Find where the given text appears and provide that cell's center as (x, y) coordinate. 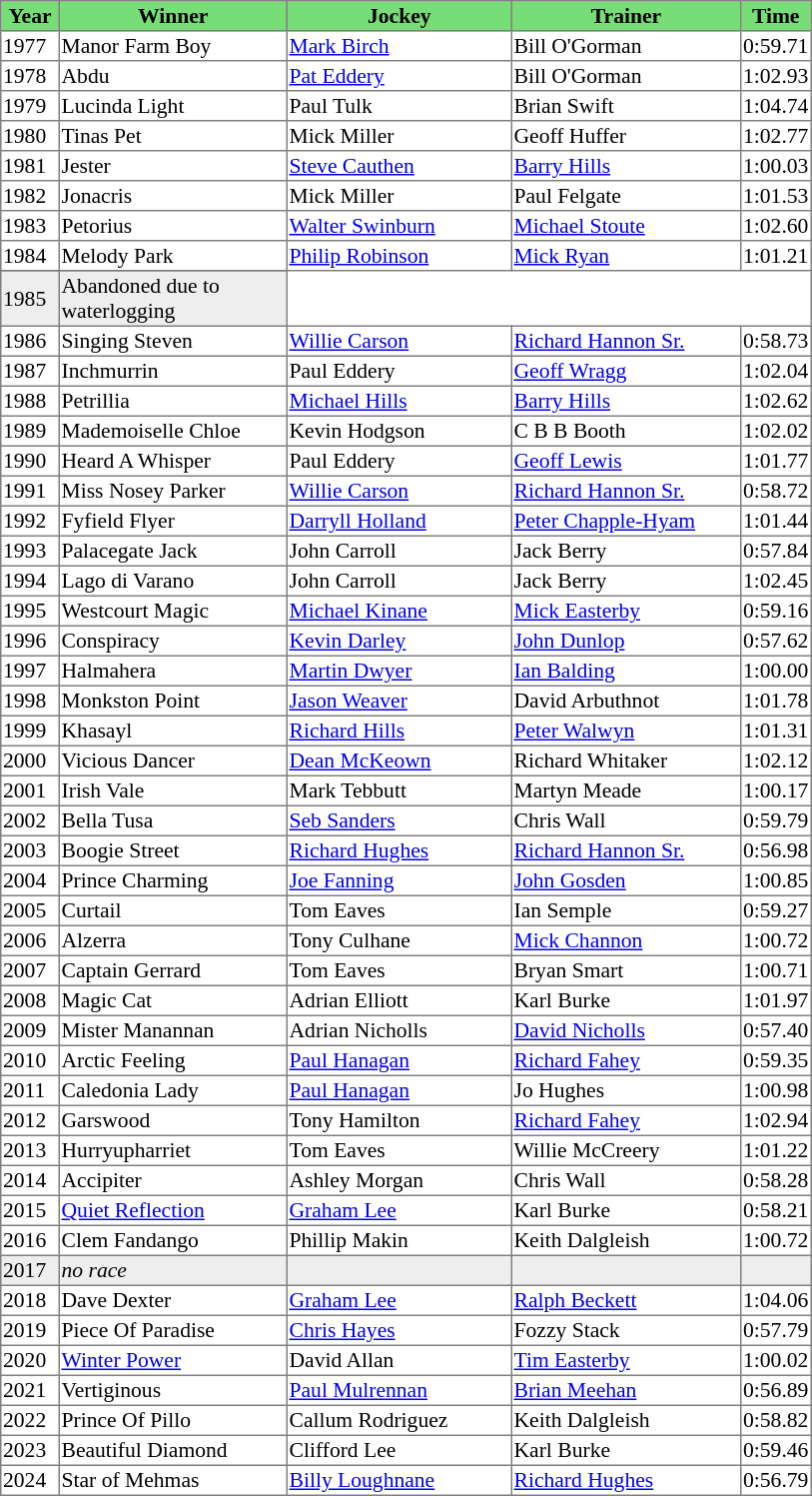
2021 (30, 1390)
Darryll Holland (400, 521)
0:56.89 (776, 1390)
Geoff Lewis (626, 461)
1988 (30, 401)
2014 (30, 1180)
1989 (30, 431)
1992 (30, 521)
0:59.79 (776, 820)
2004 (30, 880)
1978 (30, 76)
Martyn Meade (626, 790)
Star of Mehmas (173, 1480)
2000 (30, 760)
1999 (30, 731)
Vicious Dancer (173, 760)
1:04.74 (776, 106)
2002 (30, 820)
Bryan Smart (626, 970)
1:00.85 (776, 880)
1985 (30, 299)
0:58.21 (776, 1210)
Michael Stoute (626, 226)
Paul Mulrennan (400, 1390)
Trainer (626, 16)
Callum Rodriguez (400, 1420)
Steve Cauthen (400, 166)
Michael Kinane (400, 611)
Year (30, 16)
0:56.98 (776, 850)
Hurryupharriet (173, 1150)
1998 (30, 701)
Accipiter (173, 1180)
Mick Ryan (626, 256)
1980 (30, 136)
Irish Vale (173, 790)
1:02.62 (776, 401)
0:59.16 (776, 611)
Alzerra (173, 940)
Magic Cat (173, 1000)
2013 (30, 1150)
0:59.46 (776, 1450)
Palacegate Jack (173, 551)
Quiet Reflection (173, 1210)
0:57.40 (776, 1030)
1:04.06 (776, 1300)
0:59.27 (776, 910)
1:02.60 (776, 226)
1:02.94 (776, 1120)
Prince Charming (173, 880)
Chris Hayes (400, 1330)
Mick Channon (626, 940)
1984 (30, 256)
2020 (30, 1360)
Geoff Wragg (626, 371)
2019 (30, 1330)
Michael Hills (400, 401)
0:58.28 (776, 1180)
1:00.00 (776, 671)
Piece Of Paradise (173, 1330)
Fyfield Flyer (173, 521)
Heard A Whisper (173, 461)
1986 (30, 341)
0:59.71 (776, 46)
Prince Of Pillo (173, 1420)
Clem Fandango (173, 1240)
Tony Hamilton (400, 1120)
2022 (30, 1420)
2009 (30, 1030)
1:01.44 (776, 521)
1:01.78 (776, 701)
1990 (30, 461)
0:57.62 (776, 641)
1:00.71 (776, 970)
Petrillia (173, 401)
2017 (30, 1270)
Ian Balding (626, 671)
1:01.31 (776, 731)
Peter Walwyn (626, 731)
Peter Chapple-Hyam (626, 521)
Winner (173, 16)
1996 (30, 641)
1:01.21 (776, 256)
Halmahera (173, 671)
John Gosden (626, 880)
Mark Tebbutt (400, 790)
C B B Booth (626, 431)
David Arbuthnot (626, 701)
Seb Sanders (400, 820)
2015 (30, 1210)
Tony Culhane (400, 940)
Adrian Nicholls (400, 1030)
John Dunlop (626, 641)
1:02.45 (776, 581)
1977 (30, 46)
Vertiginous (173, 1390)
Singing Steven (173, 341)
Abdu (173, 76)
Brian Meehan (626, 1390)
Geoff Huffer (626, 136)
1:00.98 (776, 1090)
1:00.17 (776, 790)
2023 (30, 1450)
2006 (30, 940)
1:02.02 (776, 431)
Pat Eddery (400, 76)
Brian Swift (626, 106)
1997 (30, 671)
Dave Dexter (173, 1300)
Inchmurrin (173, 371)
0:59.35 (776, 1060)
1979 (30, 106)
Jester (173, 166)
1:01.22 (776, 1150)
1:02.12 (776, 760)
Mark Birch (400, 46)
1994 (30, 581)
1:02.04 (776, 371)
David Allan (400, 1360)
Walter Swinburn (400, 226)
Mick Easterby (626, 611)
Jockey (400, 16)
2003 (30, 850)
Philip Robinson (400, 256)
1995 (30, 611)
Tim Easterby (626, 1360)
Billy Loughnane (400, 1480)
Abandoned due to waterlogging (173, 299)
0:57.84 (776, 551)
2016 (30, 1240)
1:01.97 (776, 1000)
1:01.53 (776, 196)
Paul Tulk (400, 106)
Kevin Darley (400, 641)
1:02.93 (776, 76)
Phillip Makin (400, 1240)
Petorius (173, 226)
Dean McKeown (400, 760)
Mademoiselle Chloe (173, 431)
Ralph Beckett (626, 1300)
Clifford Lee (400, 1450)
Jo Hughes (626, 1090)
Melody Park (173, 256)
2011 (30, 1090)
1981 (30, 166)
Paul Felgate (626, 196)
2008 (30, 1000)
1993 (30, 551)
Ian Semple (626, 910)
Caledonia Lady (173, 1090)
Conspiracy (173, 641)
2010 (30, 1060)
Willie McCreery (626, 1150)
Ashley Morgan (400, 1180)
Monkston Point (173, 701)
Jonacris (173, 196)
0:58.72 (776, 491)
0:56.79 (776, 1480)
Lucinda Light (173, 106)
Mister Manannan (173, 1030)
Garswood (173, 1120)
no race (173, 1270)
1:01.77 (776, 461)
Richard Whitaker (626, 760)
Martin Dwyer (400, 671)
1982 (30, 196)
Time (776, 16)
Bella Tusa (173, 820)
0:58.73 (776, 341)
Winter Power (173, 1360)
Kevin Hodgson (400, 431)
1:02.77 (776, 136)
Arctic Feeling (173, 1060)
Captain Gerrard (173, 970)
1:00.03 (776, 166)
2012 (30, 1120)
Tinas Pet (173, 136)
Miss Nosey Parker (173, 491)
Lago di Varano (173, 581)
2001 (30, 790)
Boogie Street (173, 850)
0:57.79 (776, 1330)
Manor Farm Boy (173, 46)
1991 (30, 491)
Jason Weaver (400, 701)
2005 (30, 910)
Curtail (173, 910)
1983 (30, 226)
Khasayl (173, 731)
2007 (30, 970)
1:00.02 (776, 1360)
Richard Hills (400, 731)
Joe Fanning (400, 880)
1987 (30, 371)
0:58.82 (776, 1420)
David Nicholls (626, 1030)
Fozzy Stack (626, 1330)
Westcourt Magic (173, 611)
Beautiful Diamond (173, 1450)
2024 (30, 1480)
Adrian Elliott (400, 1000)
2018 (30, 1300)
